Pinpoint the cell where the given text exists, returning its [X, Y] midpoint coordinate. 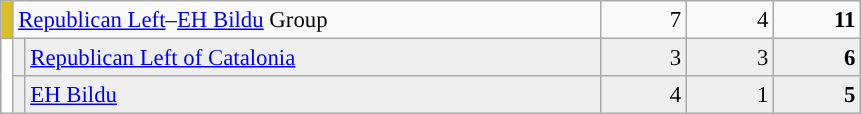
Republican Left of Catalonia [313, 57]
6 [818, 57]
7 [644, 20]
1 [730, 95]
EH Bildu [313, 95]
5 [818, 95]
11 [818, 20]
Republican Left–EH Bildu Group [307, 20]
